Identify which cell holds the provided text, then report its (X, Y) central coordinate. 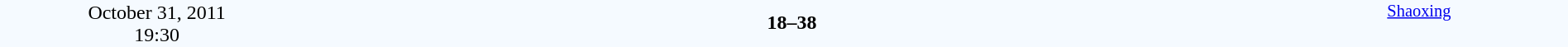
18–38 (791, 22)
October 31, 201119:30 (157, 23)
Shaoxing (1419, 23)
